Return the (X, Y) coordinate for the center point of the cell that contains the specified text.  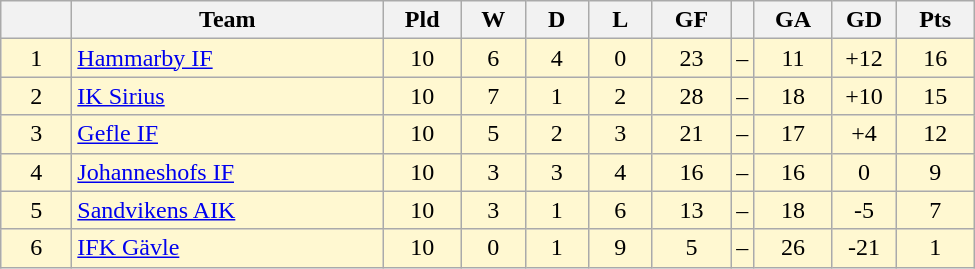
IK Sirius (228, 96)
L (621, 20)
-5 (864, 210)
21 (692, 134)
GD (864, 20)
28 (692, 96)
15 (936, 96)
GA (794, 20)
+10 (864, 96)
+4 (864, 134)
D (557, 20)
Johanneshofs IF (228, 172)
GF (692, 20)
Team (228, 20)
IFK Gävle (228, 248)
-21 (864, 248)
Pld (422, 20)
Gefle IF (228, 134)
+12 (864, 58)
W (493, 20)
23 (692, 58)
11 (794, 58)
26 (794, 248)
Pts (936, 20)
Hammarby IF (228, 58)
13 (692, 210)
17 (794, 134)
Sandvikens AIK (228, 210)
12 (936, 134)
